For the text-containing cell, return its midpoint in (X, Y) coordinate format. 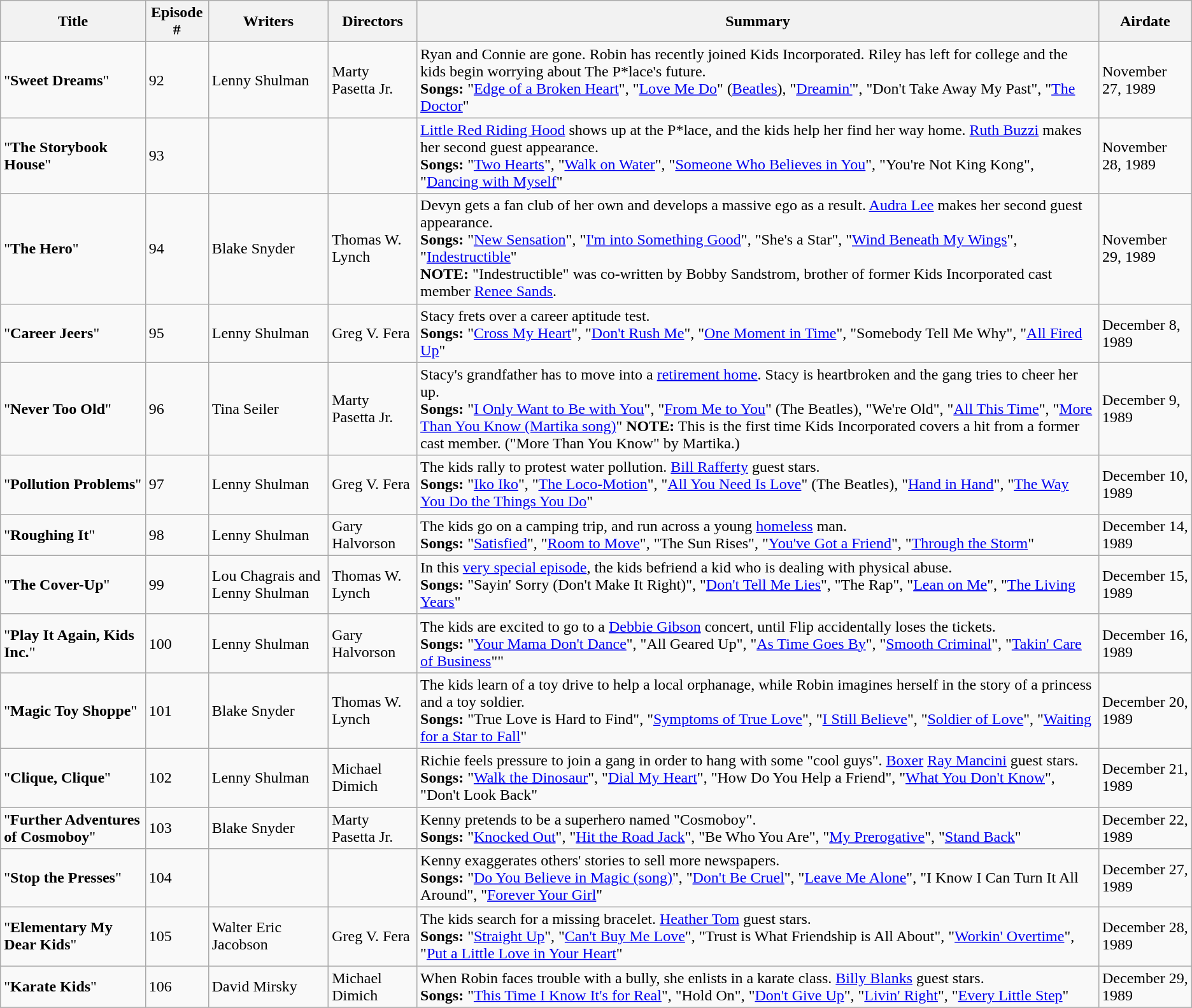
Walter Eric Jacobson (268, 937)
"Career Jeers" (73, 333)
December 9, 1989 (1145, 409)
December 27, 1989 (1145, 878)
Stacy frets over a career aptitude test.Songs: "Cross My Heart", "Don't Rush Me", "One Moment in Time", "Somebody Tell Me Why", "All Fired Up" (758, 333)
December 15, 1989 (1145, 585)
"Karate Kids" (73, 987)
"Elementary My Dear Kids" (73, 937)
"Sweet Dreams" (73, 80)
92 (177, 80)
"The Cover-Up" (73, 585)
"Stop the Presses" (73, 878)
David Mirsky (268, 987)
"Clique, Clique" (73, 777)
101 (177, 711)
"Roughing It" (73, 535)
December 28, 1989 (1145, 937)
Airdate (1145, 22)
November 28, 1989 (1145, 155)
Directors (373, 22)
December 10, 1989 (1145, 485)
December 8, 1989 (1145, 333)
100 (177, 643)
94 (177, 248)
December 16, 1989 (1145, 643)
104 (177, 878)
December 22, 1989 (1145, 828)
December 20, 1989 (1145, 711)
106 (177, 987)
103 (177, 828)
Episode # (177, 22)
November 27, 1989 (1145, 80)
Tina Seiler (268, 409)
"Magic Toy Shoppe" (73, 711)
"The Storybook House" (73, 155)
98 (177, 535)
Title (73, 22)
December 14, 1989 (1145, 535)
December 21, 1989 (1145, 777)
November 29, 1989 (1145, 248)
102 (177, 777)
"Pollution Problems" (73, 485)
95 (177, 333)
96 (177, 409)
"The Hero" (73, 248)
99 (177, 585)
Summary (758, 22)
"Play It Again, Kids Inc." (73, 643)
97 (177, 485)
Writers (268, 22)
105 (177, 937)
"Never Too Old" (73, 409)
"Further Adventures of Cosmoboy" (73, 828)
December 29, 1989 (1145, 987)
Lou Chagrais and Lenny Shulman (268, 585)
93 (177, 155)
Kenny pretends to be a superhero named "Cosmoboy".Songs: "Knocked Out", "Hit the Road Jack", "Be Who You Are", "My Prerogative", "Stand Back" (758, 828)
